Find where the given text appears and provide that cell's center as (X, Y) coordinate. 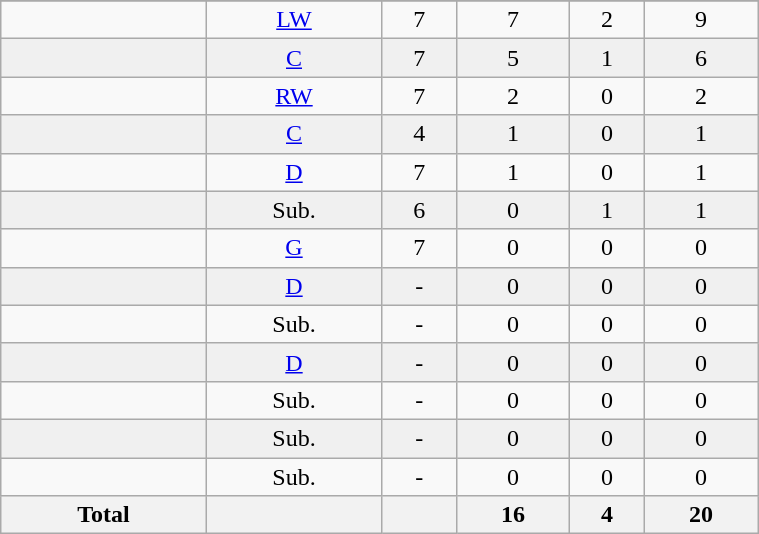
9 (700, 20)
Total (104, 515)
RW (294, 96)
20 (700, 515)
G (294, 248)
LW (294, 20)
16 (512, 515)
5 (512, 58)
